Detect which cell encompasses the target text, then output its [x, y] center coordinate. 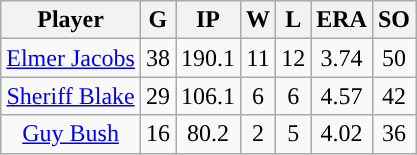
36 [394, 134]
106.1 [208, 96]
42 [394, 96]
Player [71, 20]
29 [158, 96]
W [258, 20]
SO [394, 20]
4.02 [342, 134]
190.1 [208, 58]
IP [208, 20]
G [158, 20]
2 [258, 134]
5 [294, 134]
38 [158, 58]
12 [294, 58]
L [294, 20]
50 [394, 58]
ERA [342, 20]
Sheriff Blake [71, 96]
3.74 [342, 58]
4.57 [342, 96]
80.2 [208, 134]
16 [158, 134]
Elmer Jacobs [71, 58]
11 [258, 58]
Guy Bush [71, 134]
